Return [x, y] of the center of cell containing provided text 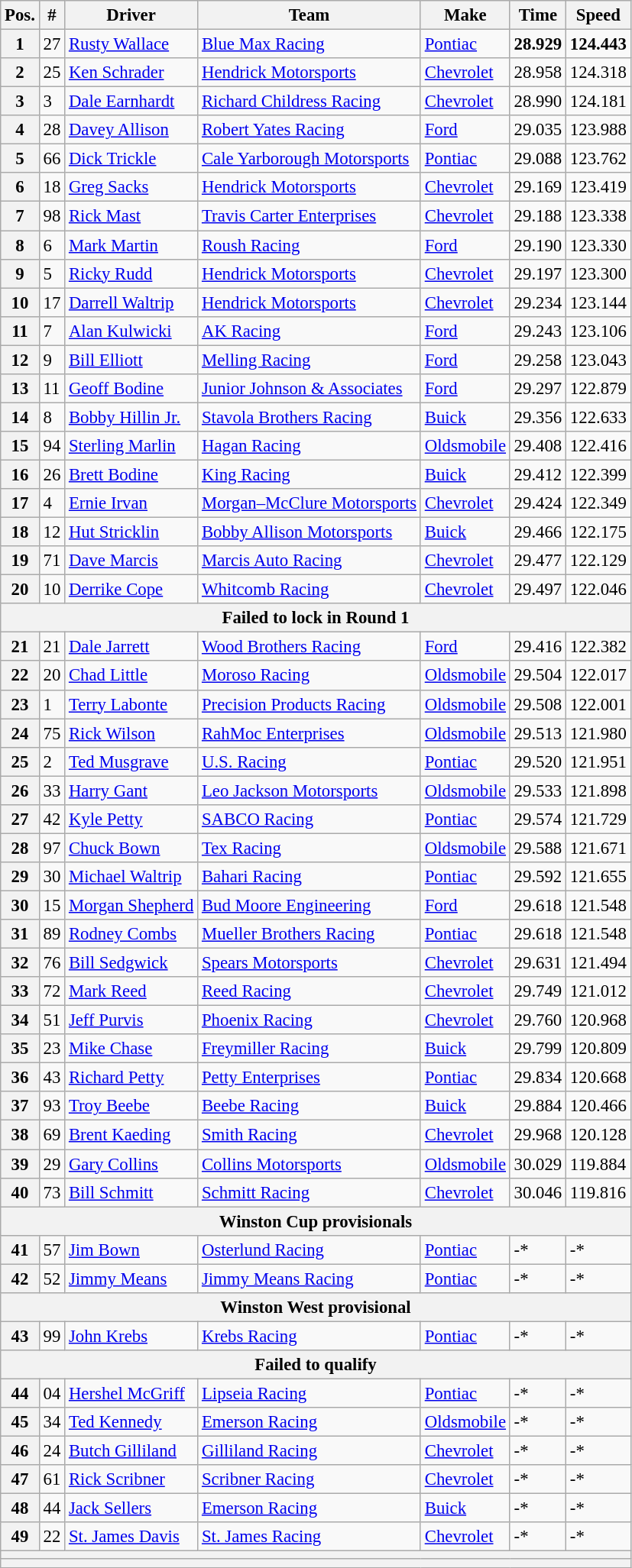
122.382 [599, 647]
Winston Cup provisionals [316, 1221]
32 [20, 963]
Bahari Racing [310, 877]
Collins Motorsports [310, 1164]
29.760 [538, 1020]
Kyle Petty [131, 820]
29.749 [538, 991]
Team [310, 15]
Brett Bodine [131, 474]
Bill Schmitt [131, 1192]
St. James Davis [131, 1537]
29.356 [538, 417]
123.419 [599, 187]
Freymiller Racing [310, 1049]
29.297 [538, 389]
16 [20, 474]
Bill Sedgwick [131, 963]
Bud Moore Engineering [310, 905]
Leo Jackson Motorsports [310, 790]
47 [20, 1479]
69 [52, 1135]
29.533 [538, 790]
Mueller Brothers Racing [310, 934]
King Racing [310, 474]
John Krebs [131, 1336]
Gary Collins [131, 1164]
Davey Allison [131, 130]
Tex Racing [310, 848]
Winston West provisional [316, 1308]
Schmitt Racing [310, 1192]
46 [20, 1451]
Hut Stricklin [131, 532]
123.106 [599, 331]
121.655 [599, 877]
29.188 [538, 216]
Dale Earnhardt [131, 102]
123.043 [599, 360]
31 [20, 934]
Make [465, 15]
48 [20, 1508]
123.762 [599, 159]
Greg Sacks [131, 187]
13 [20, 389]
29.197 [538, 273]
29.799 [538, 1049]
Troy Beebe [131, 1107]
124.443 [599, 44]
29.574 [538, 820]
99 [52, 1336]
39 [20, 1164]
Alan Kulwicki [131, 331]
76 [52, 963]
Bobby Hillin Jr. [131, 417]
St. James Racing [310, 1537]
Ernie Irvan [131, 503]
Ted Musgrave [131, 761]
119.816 [599, 1192]
Roush Racing [310, 245]
Lipseia Racing [310, 1393]
Speed [599, 15]
29.190 [538, 245]
93 [52, 1107]
121.012 [599, 991]
Rusty Wallace [131, 44]
29.513 [538, 733]
Dale Jarrett [131, 647]
94 [52, 446]
122.129 [599, 561]
Mark Reed [131, 991]
Ken Schrader [131, 73]
29.243 [538, 331]
Geoff Bodine [131, 389]
29.466 [538, 532]
30.046 [538, 1192]
Whitcomb Racing [310, 590]
121.951 [599, 761]
120.668 [599, 1078]
29.884 [538, 1107]
73 [52, 1192]
29.408 [538, 446]
Jack Sellers [131, 1508]
29.968 [538, 1135]
14 [20, 417]
Ricky Rudd [131, 273]
123.338 [599, 216]
28.929 [538, 44]
SABCO Racing [310, 820]
Spears Motorsports [310, 963]
61 [52, 1479]
71 [52, 561]
Darrell Waltrip [131, 302]
122.001 [599, 704]
Pos. [20, 15]
123.144 [599, 302]
29.424 [538, 503]
66 [52, 159]
Gilliland Racing [310, 1451]
121.671 [599, 848]
121.898 [599, 790]
Richard Childress Racing [310, 102]
Derrike Cope [131, 590]
Stavola Brothers Racing [310, 417]
124.181 [599, 102]
Mark Martin [131, 245]
Wood Brothers Racing [310, 647]
123.988 [599, 130]
Jim Bown [131, 1250]
122.633 [599, 417]
29.412 [538, 474]
Failed to lock in Round 1 [316, 618]
119.884 [599, 1164]
Mike Chase [131, 1049]
122.046 [599, 590]
120.968 [599, 1020]
Morgan Shepherd [131, 905]
Hershel McGriff [131, 1393]
29.169 [538, 187]
29.588 [538, 848]
40 [20, 1192]
37 [20, 1107]
Terry Labonte [131, 704]
121.980 [599, 733]
Junior Johnson & Associates [310, 389]
Moroso Racing [310, 676]
Precision Products Racing [310, 704]
49 [20, 1537]
19 [20, 561]
Butch Gilliland [131, 1451]
122.349 [599, 503]
Reed Racing [310, 991]
Beebe Racing [310, 1107]
97 [52, 848]
Morgan–McClure Motorsports [310, 503]
123.300 [599, 273]
Failed to qualify [316, 1365]
Richard Petty [131, 1078]
Michael Waltrip [131, 877]
122.399 [599, 474]
Driver [131, 15]
29.592 [538, 877]
Melling Racing [310, 360]
52 [52, 1279]
120.809 [599, 1049]
Cale Yarborough Motorsports [310, 159]
41 [20, 1250]
Bill Elliott [131, 360]
75 [52, 733]
Sterling Marlin [131, 446]
122.175 [599, 532]
U.S. Racing [310, 761]
Phoenix Racing [310, 1020]
38 [20, 1135]
Blue Max Racing [310, 44]
RahMoc Enterprises [310, 733]
Jimmy Means [131, 1279]
122.017 [599, 676]
Brent Kaeding [131, 1135]
29.088 [538, 159]
28.990 [538, 102]
29.497 [538, 590]
Rick Scribner [131, 1479]
122.416 [599, 446]
123.330 [599, 245]
Chad Little [131, 676]
121.494 [599, 963]
Dave Marcis [131, 561]
Scribner Racing [310, 1479]
120.466 [599, 1107]
29.504 [538, 676]
# [52, 15]
121.729 [599, 820]
Ted Kennedy [131, 1422]
29.035 [538, 130]
36 [20, 1078]
Harry Gant [131, 790]
Chuck Bown [131, 848]
35 [20, 1049]
Travis Carter Enterprises [310, 216]
30.029 [538, 1164]
124.318 [599, 73]
29.520 [538, 761]
Marcis Auto Racing [310, 561]
Rick Mast [131, 216]
57 [52, 1250]
AK Racing [310, 331]
Osterlund Racing [310, 1250]
89 [52, 934]
Bobby Allison Motorsports [310, 532]
Rodney Combs [131, 934]
28.958 [538, 73]
Petty Enterprises [310, 1078]
29.834 [538, 1078]
Smith Racing [310, 1135]
Time [538, 15]
122.879 [599, 389]
72 [52, 991]
98 [52, 216]
Rick Wilson [131, 733]
04 [52, 1393]
Hagan Racing [310, 446]
Jeff Purvis [131, 1020]
120.128 [599, 1135]
Dick Trickle [131, 159]
29.234 [538, 302]
29.416 [538, 647]
29.508 [538, 704]
29.631 [538, 963]
Robert Yates Racing [310, 130]
45 [20, 1422]
Jimmy Means Racing [310, 1279]
Krebs Racing [310, 1336]
29.258 [538, 360]
51 [52, 1020]
29.477 [538, 561]
